Extract the (X, Y) coordinate from the center of the cell holding the provided text.  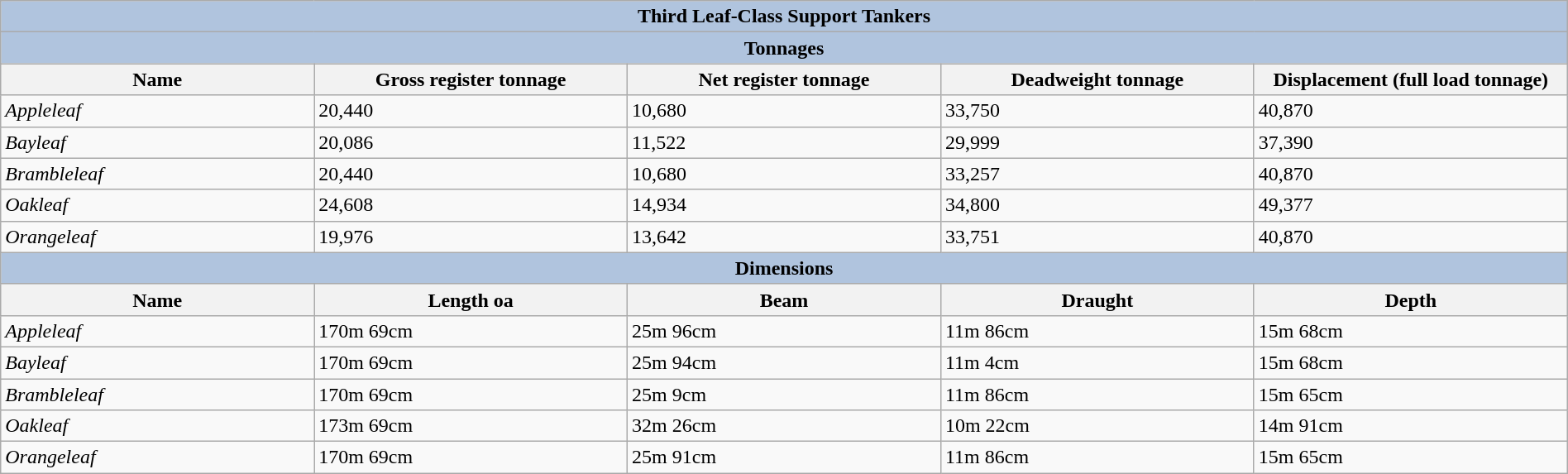
Third Leaf-Class Support Tankers (784, 17)
Net register tonnage (784, 79)
37,390 (1411, 142)
Draught (1097, 299)
20,086 (471, 142)
Dimensions (784, 268)
34,800 (1097, 205)
29,999 (1097, 142)
33,750 (1097, 111)
25m 9cm (784, 395)
32m 26cm (784, 426)
25m 94cm (784, 362)
11,522 (784, 142)
33,751 (1097, 237)
173m 69cm (471, 426)
19,976 (471, 237)
25m 96cm (784, 331)
14m 91cm (1411, 426)
Tonnages (784, 48)
25m 91cm (784, 457)
14,934 (784, 205)
Depth (1411, 299)
Gross register tonnage (471, 79)
Beam (784, 299)
Length oa (471, 299)
10m 22cm (1097, 426)
49,377 (1411, 205)
Displacement (full load tonnage) (1411, 79)
33,257 (1097, 174)
13,642 (784, 237)
11m 4cm (1097, 362)
24,608 (471, 205)
Deadweight tonnage (1097, 79)
